Extract the (X, Y) coordinate from the center of the cell holding the provided text.  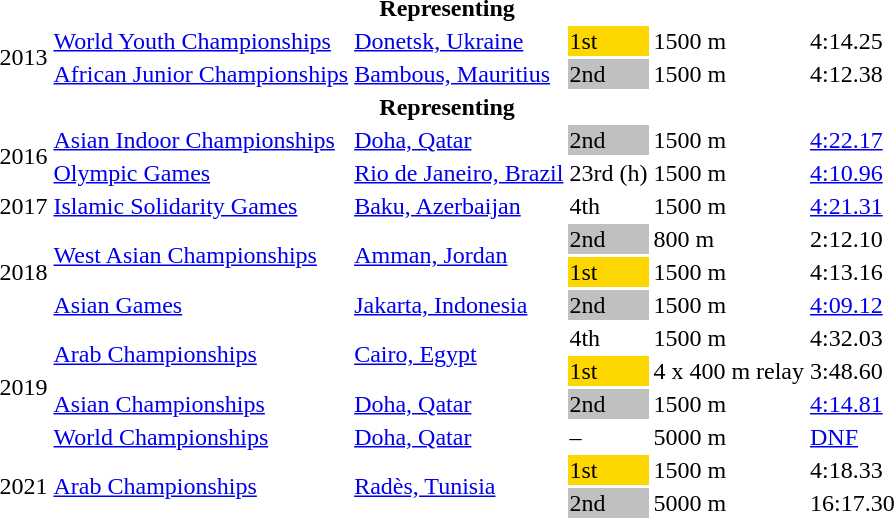
Asian Indoor Championships (201, 140)
Donetsk, Ukraine (459, 41)
World Youth Championships (201, 41)
– (608, 437)
World Championships (201, 437)
Olympic Games (201, 173)
Cairo, Egypt (459, 354)
800 m (729, 239)
23rd (h) (608, 173)
Jakarta, Indonesia (459, 305)
Bambous, Mauritius (459, 74)
Amman, Jordan (459, 256)
African Junior Championships (201, 74)
Radès, Tunisia (459, 486)
Rio de Janeiro, Brazil (459, 173)
Islamic Solidarity Games (201, 206)
Asian Games (201, 305)
Baku, Azerbaijan (459, 206)
4 x 400 m relay (729, 371)
Asian Championships (201, 404)
West Asian Championships (201, 256)
